Output the (x, y) coordinate of the center of the cell containing the given text.  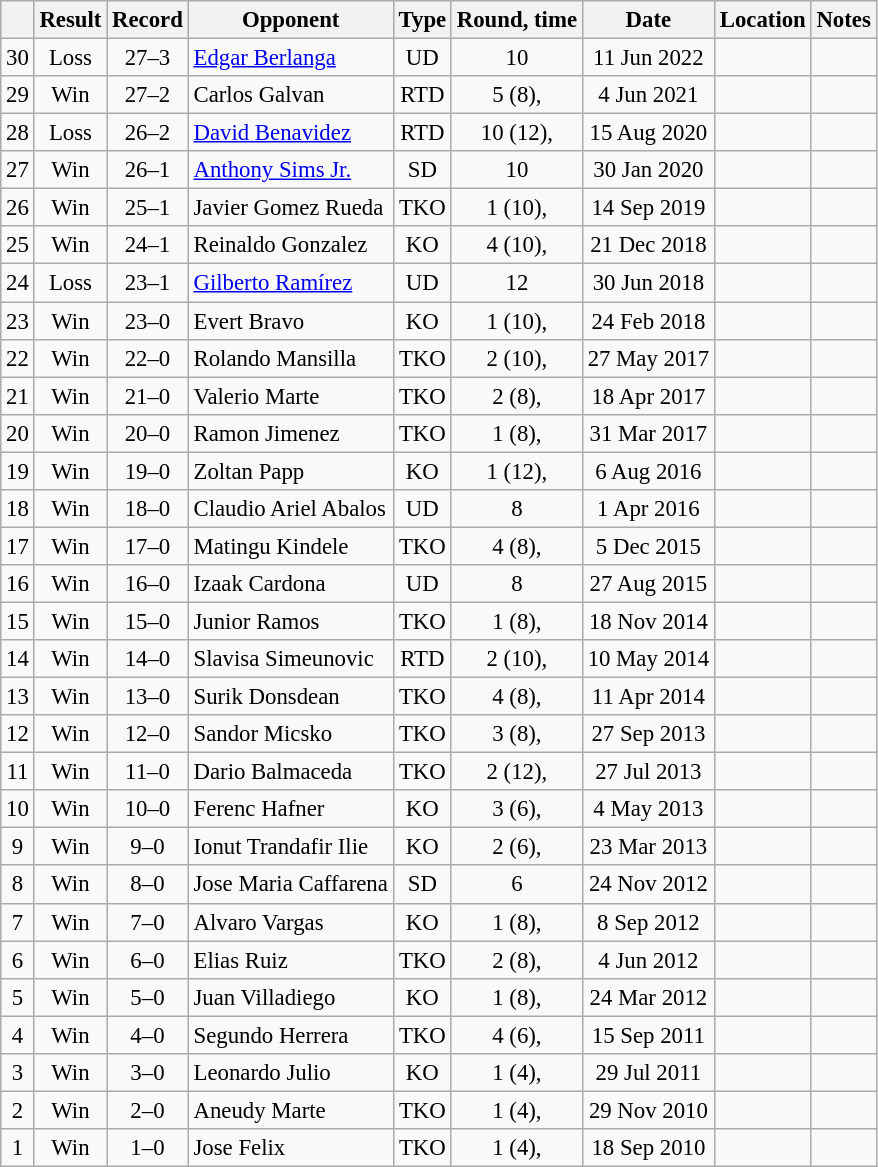
Valerio Marte (290, 396)
25–1 (148, 208)
13 (18, 697)
23–0 (148, 321)
6 Aug 2016 (648, 471)
3–0 (148, 1073)
11 (18, 772)
19–0 (148, 471)
14–0 (148, 659)
Slavisa Simeunovic (290, 659)
27 May 2017 (648, 358)
23 (18, 321)
15–0 (148, 621)
26 (18, 208)
1 (18, 1148)
24 Nov 2012 (648, 885)
Location (762, 20)
Matingu Kindele (290, 546)
Rolando Mansilla (290, 358)
Claudio Ariel Abalos (290, 509)
1–0 (148, 1148)
21 (18, 396)
9 (18, 847)
20–0 (148, 433)
14 Sep 2019 (648, 208)
27 Sep 2013 (648, 734)
1 (12), (516, 471)
6–0 (148, 960)
Jose Maria Caffarena (290, 885)
4 (10), (516, 245)
21 Dec 2018 (648, 245)
27–2 (148, 95)
Segundo Herrera (290, 1035)
18 (18, 509)
31 Mar 2017 (648, 433)
10 (12), (516, 133)
28 (18, 133)
24 Feb 2018 (648, 321)
4 Jun 2021 (648, 95)
Alvaro Vargas (290, 922)
Jose Felix (290, 1148)
27 (18, 170)
4 (6), (516, 1035)
Aneudy Marte (290, 1110)
15 (18, 621)
3 (18, 1073)
18–0 (148, 509)
5 (18, 997)
29 (18, 95)
19 (18, 471)
24 (18, 283)
24 Mar 2012 (648, 997)
Ferenc Hafner (290, 809)
Junior Ramos (290, 621)
24–1 (148, 245)
Javier Gomez Rueda (290, 208)
5 Dec 2015 (648, 546)
25 (18, 245)
Evert Bravo (290, 321)
3 (8), (516, 734)
22 (18, 358)
20 (18, 433)
Carlos Galvan (290, 95)
18 Apr 2017 (648, 396)
16 (18, 584)
Type (422, 20)
3 (6), (516, 809)
17–0 (148, 546)
Zoltan Papp (290, 471)
30 (18, 58)
10 May 2014 (648, 659)
4–0 (148, 1035)
Dario Balmaceda (290, 772)
David Benavidez (290, 133)
Record (148, 20)
30 Jan 2020 (648, 170)
4 (18, 1035)
17 (18, 546)
Ramon Jimenez (290, 433)
15 Aug 2020 (648, 133)
Juan Villadiego (290, 997)
8–0 (148, 885)
5 (8), (516, 95)
Ionut Trandafir Ilie (290, 847)
21–0 (148, 396)
1 Apr 2016 (648, 509)
Anthony Sims Jr. (290, 170)
2 (12), (516, 772)
Date (648, 20)
11 Jun 2022 (648, 58)
Elias Ruiz (290, 960)
2 (6), (516, 847)
11 Apr 2014 (648, 697)
23 Mar 2013 (648, 847)
14 (18, 659)
23–1 (148, 283)
29 Nov 2010 (648, 1110)
4 Jun 2012 (648, 960)
26–1 (148, 170)
4 May 2013 (648, 809)
26–2 (148, 133)
11–0 (148, 772)
27 Aug 2015 (648, 584)
7 (18, 922)
Sandor Micsko (290, 734)
15 Sep 2011 (648, 1035)
Gilberto Ramírez (290, 283)
22–0 (148, 358)
9–0 (148, 847)
Surik Donsdean (290, 697)
Round, time (516, 20)
16–0 (148, 584)
2–0 (148, 1110)
Reinaldo Gonzalez (290, 245)
Izaak Cardona (290, 584)
Opponent (290, 20)
27 Jul 2013 (648, 772)
Leonardo Julio (290, 1073)
13–0 (148, 697)
Edgar Berlanga (290, 58)
2 (18, 1110)
18 Sep 2010 (648, 1148)
30 Jun 2018 (648, 283)
7–0 (148, 922)
27–3 (148, 58)
8 Sep 2012 (648, 922)
12–0 (148, 734)
18 Nov 2014 (648, 621)
10–0 (148, 809)
Notes (844, 20)
5–0 (148, 997)
Result (70, 20)
29 Jul 2011 (648, 1073)
